Return the (x, y) coordinate for the center point of the cell that contains the specified text.  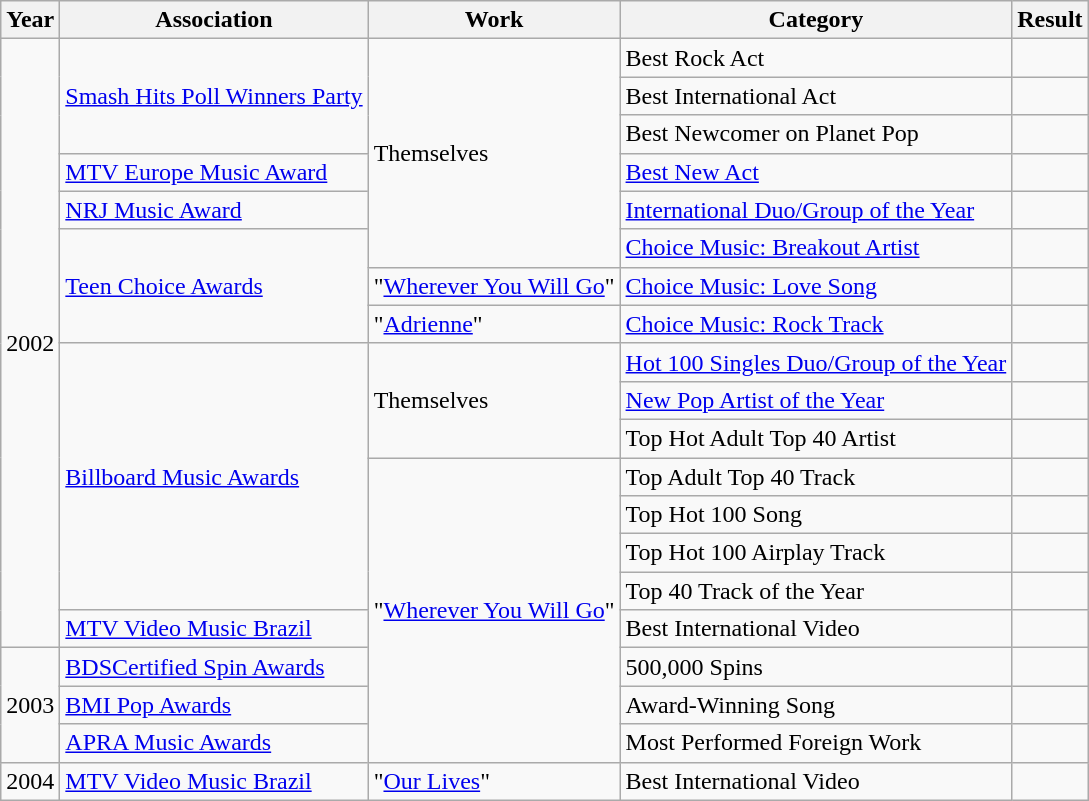
"Our Lives" (494, 781)
New Pop Artist of the Year (816, 400)
Top Adult Top 40 Track (816, 477)
2003 (30, 705)
Association (214, 20)
Year (30, 20)
NRJ Music Award (214, 210)
BDSCertified Spin Awards (214, 667)
Top Hot 100 Airplay Track (816, 553)
Choice Music: Love Song (816, 286)
500,000 Spins (816, 667)
Best Rock Act (816, 58)
Work (494, 20)
International Duo/Group of the Year (816, 210)
Billboard Music Awards (214, 476)
Category (816, 20)
Result (1050, 20)
"Adrienne" (494, 324)
Choice Music: Breakout Artist (816, 248)
Best International Act (816, 96)
Choice Music: Rock Track (816, 324)
Smash Hits Poll Winners Party (214, 96)
Top Hot Adult Top 40 Artist (816, 438)
MTV Europe Music Award (214, 172)
Best New Act (816, 172)
Top 40 Track of the Year (816, 591)
BMI Pop Awards (214, 705)
2002 (30, 344)
APRA Music Awards (214, 743)
2004 (30, 781)
Award-Winning Song (816, 705)
Teen Choice Awards (214, 286)
Hot 100 Singles Duo/Group of the Year (816, 362)
Best Newcomer on Planet Pop (816, 134)
Top Hot 100 Song (816, 515)
Most Performed Foreign Work (816, 743)
